Return (x, y) of the center of cell containing provided text 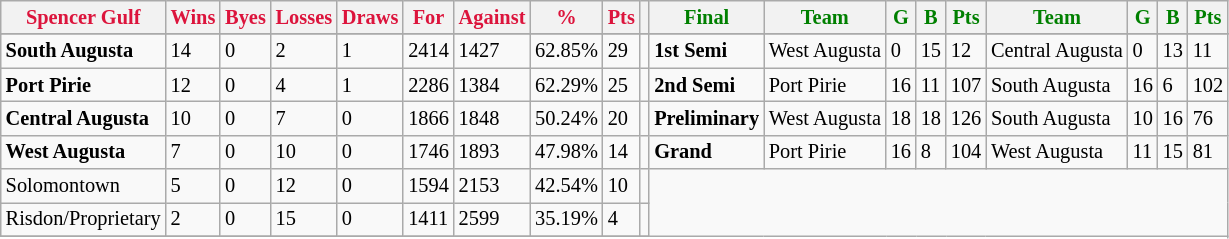
6 (1173, 85)
Grand (706, 152)
47.98% (566, 152)
Risdon/Proprietary (84, 219)
% (566, 17)
76 (1208, 118)
For (428, 17)
Solomontown (84, 186)
Draws (370, 17)
2153 (492, 186)
126 (966, 118)
62.85% (566, 51)
1st Semi (706, 51)
25 (622, 85)
Spencer Gulf (84, 17)
35.19% (566, 219)
Byes (245, 17)
1594 (428, 186)
1427 (492, 51)
1384 (492, 85)
Final (706, 17)
62.29% (566, 85)
Preliminary (706, 118)
1848 (492, 118)
Against (492, 17)
107 (966, 85)
Losses (304, 17)
29 (622, 51)
Wins (194, 17)
104 (966, 152)
2414 (428, 51)
102 (1208, 85)
5 (194, 186)
1893 (492, 152)
20 (622, 118)
2nd Semi (706, 85)
8 (931, 152)
2286 (428, 85)
1866 (428, 118)
50.24% (566, 118)
1746 (428, 152)
42.54% (566, 186)
1411 (428, 219)
13 (1173, 51)
81 (1208, 152)
2599 (492, 219)
